Detect which cell encompasses the target text, then output its [X, Y] center coordinate. 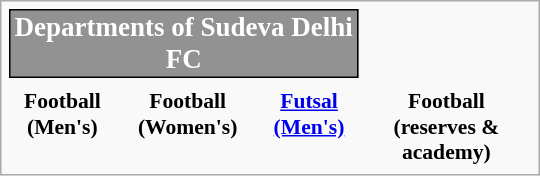
Football (Women's) [188, 127]
Futsal (Men's) [310, 127]
Football (reserves & academy) [446, 127]
Departments of Sudeva Delhi FC [184, 44]
Football (Men's) [62, 127]
